Identify which cell holds the provided text, then report its (x, y) central coordinate. 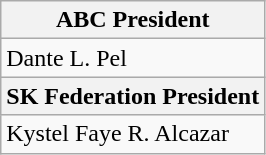
Kystel Faye R. Alcazar (133, 134)
ABC President (133, 20)
Dante L. Pel (133, 58)
SK Federation President (133, 96)
